Determine the (X, Y) coordinate at the center of the cell enclosing the given text.  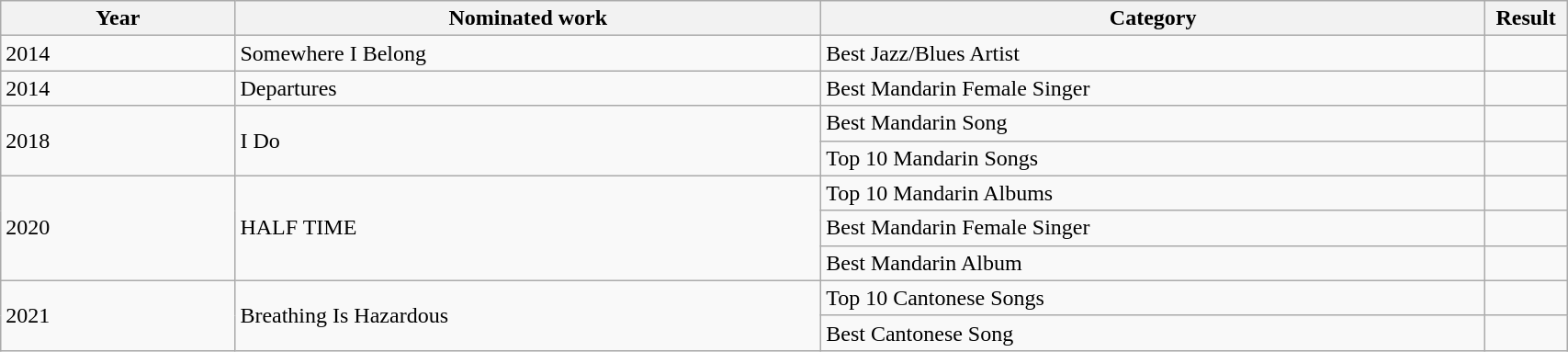
2021 (118, 315)
Category (1154, 18)
Top 10 Cantonese Songs (1154, 298)
Top 10 Mandarin Albums (1154, 193)
Somewhere I Belong (528, 53)
Best Mandarin Album (1154, 263)
HALF TIME (528, 228)
2020 (118, 228)
Nominated work (528, 18)
I Do (528, 141)
Breathing Is Hazardous (528, 315)
Result (1527, 18)
Best Mandarin Song (1154, 123)
Top 10 Mandarin Songs (1154, 158)
2018 (118, 141)
Best Cantonese Song (1154, 333)
Departures (528, 88)
Year (118, 18)
Best Jazz/Blues Artist (1154, 53)
